Pinpoint the cell where the given text exists, returning its [X, Y] midpoint coordinate. 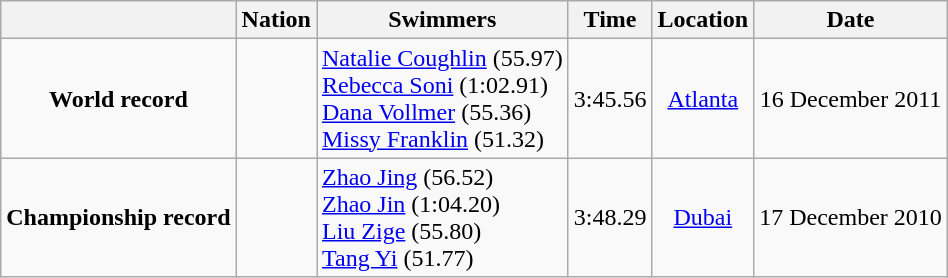
Date [851, 20]
World record [118, 98]
Championship record [118, 218]
Time [610, 20]
Zhao Jing (56.52)Zhao Jin (1:04.20)Liu Zige (55.80)Tang Yi (51.77) [442, 218]
3:45.56 [610, 98]
Nation [276, 20]
17 December 2010 [851, 218]
Natalie Coughlin (55.97)Rebecca Soni (1:02.91)Dana Vollmer (55.36)Missy Franklin (51.32) [442, 98]
Atlanta [703, 98]
3:48.29 [610, 218]
Dubai [703, 218]
Location [703, 20]
Swimmers [442, 20]
16 December 2011 [851, 98]
